From the cell containing the given text, extract its center point as (x, y) coordinate. 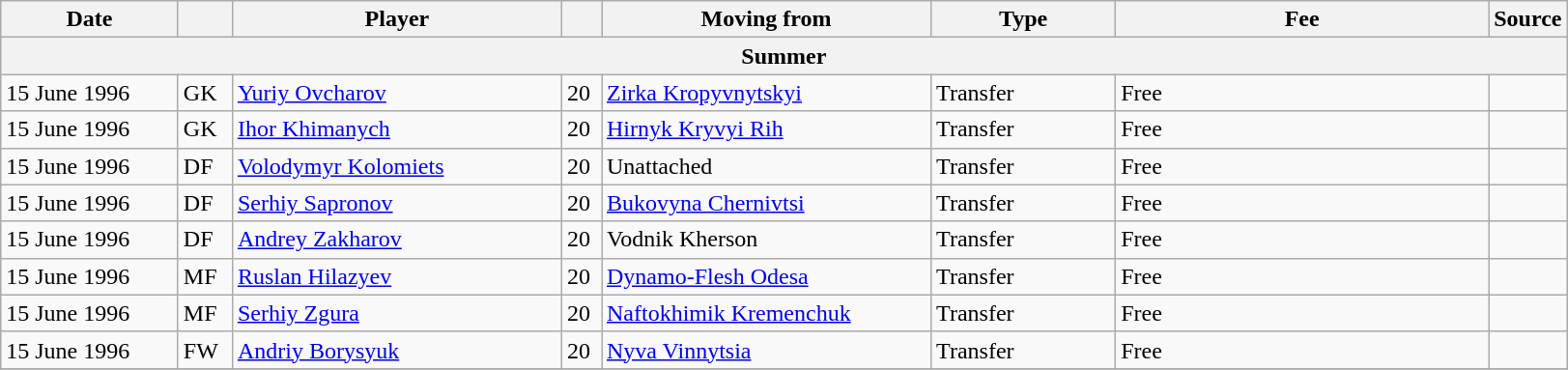
Type (1024, 19)
Hirnyk Kryvyi Rih (765, 129)
Player (396, 19)
Serhiy Zgura (396, 313)
Zirka Kropyvnytskyi (765, 93)
Date (90, 19)
Summer (784, 56)
Dynamo-Flesh Odesa (765, 276)
Vodnik Kherson (765, 240)
Nyva Vinnytsia (765, 350)
Andrey Zakharov (396, 240)
Fee (1302, 19)
Bukovyna Chernivtsi (765, 203)
Yuriy Ovcharov (396, 93)
Ruslan Hilazyev (396, 276)
Volodymyr Kolomiets (396, 166)
Andriy Borysyuk (396, 350)
Naftokhimik Kremenchuk (765, 313)
Source (1528, 19)
Unattached (765, 166)
Ihor Khimanych (396, 129)
FW (205, 350)
Moving from (765, 19)
Serhiy Sapronov (396, 203)
